Return the (X, Y) coordinate for the center point of the cell that contains the specified text.  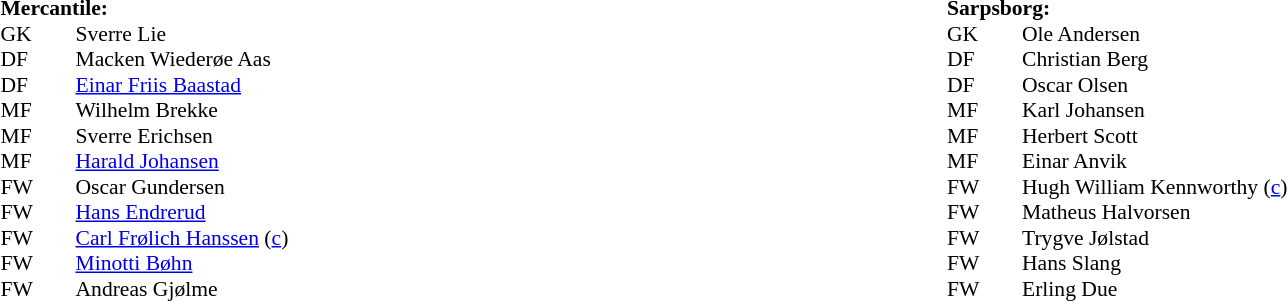
Oscar Gundersen (182, 187)
Minotti Bøhn (182, 263)
Hans Endrerud (182, 213)
Macken Wiederøe Aas (182, 59)
Carl Frølich Hanssen (c) (182, 238)
Harald Johansen (182, 161)
Sverre Erichsen (182, 136)
Wilhelm Brekke (182, 111)
Einar Friis Baastad (182, 85)
Sverre Lie (182, 34)
